Return [X, Y] of the center of cell containing provided text 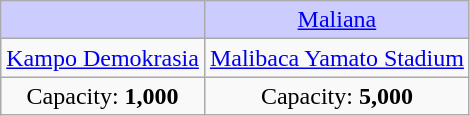
Malibaca Yamato Stadium [336, 58]
Maliana [336, 20]
Capacity: 5,000 [336, 96]
Capacity: 1,000 [103, 96]
Kampo Demokrasia [103, 58]
